Identify which cell holds the provided text, then report its (X, Y) central coordinate. 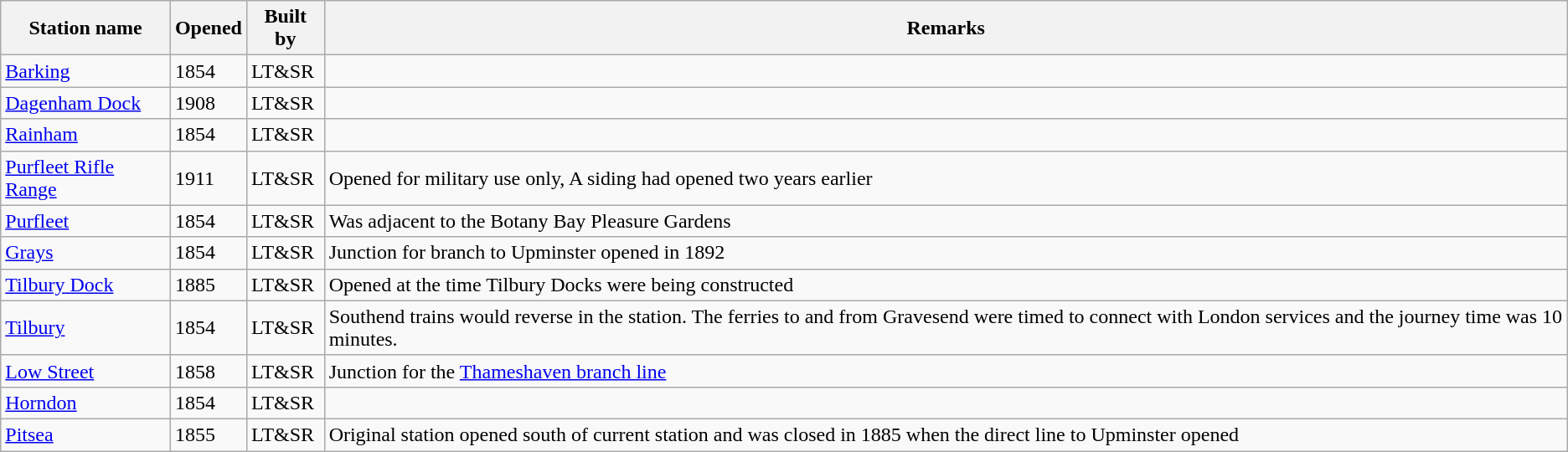
Dagenham Dock (85, 103)
Was adjacent to the Botany Bay Pleasure Gardens (946, 221)
Tilbury Dock (85, 285)
Barking (85, 71)
Station name (85, 28)
Opened (208, 28)
Grays (85, 253)
Opened at the time Tilbury Docks were being constructed (946, 285)
Purfleet (85, 221)
1908 (208, 103)
Junction for branch to Upminster opened in 1892 (946, 253)
Pitsea (85, 434)
Opened for military use only, A siding had opened two years earlier (946, 177)
Junction for the Thameshaven branch line (946, 371)
Low Street (85, 371)
Purfleet Rifle Range (85, 177)
Horndon (85, 403)
Original station opened south of current station and was closed in 1885 when the direct line to Upminster opened (946, 434)
Tilbury (85, 328)
1858 (208, 371)
Rainham (85, 135)
1885 (208, 285)
Remarks (946, 28)
1855 (208, 434)
1911 (208, 177)
Built by (285, 28)
